Provide the (x, y) coordinate of the cell's center where the given text is located.  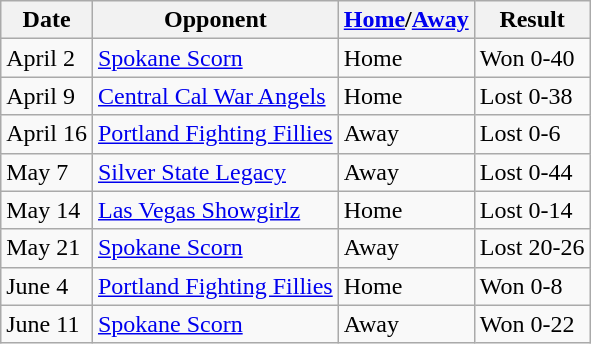
April 9 (47, 96)
Date (47, 20)
June 4 (47, 286)
Central Cal War Angels (215, 96)
Lost 0-44 (532, 172)
Lost 0-38 (532, 96)
June 11 (47, 324)
Result (532, 20)
Las Vegas Showgirlz (215, 210)
Opponent (215, 20)
April 16 (47, 134)
May 7 (47, 172)
April 2 (47, 58)
Lost 0-14 (532, 210)
Won 0-22 (532, 324)
Lost 20-26 (532, 248)
Won 0-40 (532, 58)
May 21 (47, 248)
Home/Away (406, 20)
Lost 0-6 (532, 134)
Silver State Legacy (215, 172)
Won 0-8 (532, 286)
May 14 (47, 210)
